Return [X, Y] of the center of cell containing provided text 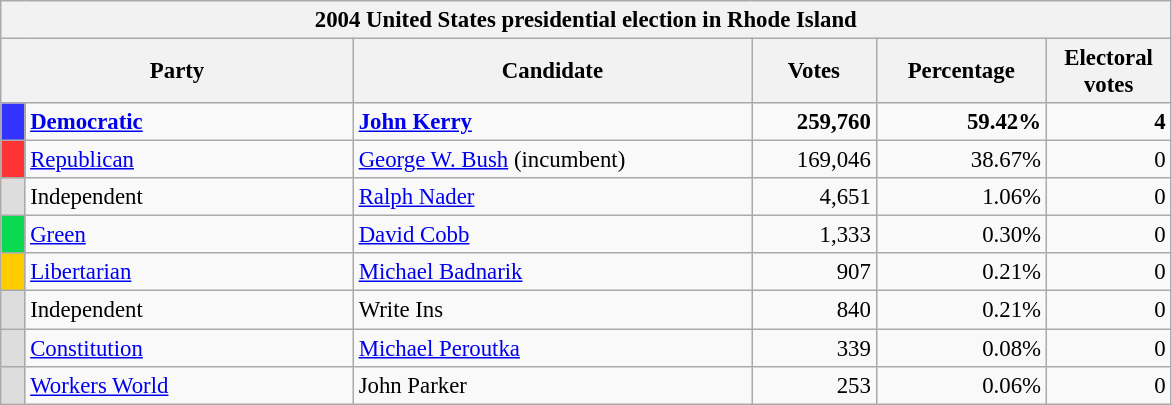
John Parker [552, 385]
John Kerry [552, 122]
George W. Bush (incumbent) [552, 160]
0.08% [961, 348]
840 [814, 310]
Ralph Nader [552, 197]
David Cobb [552, 235]
Candidate [552, 72]
Constitution [189, 348]
59.42% [961, 122]
0.30% [961, 235]
1,333 [814, 235]
253 [814, 385]
Percentage [961, 72]
Republican [189, 160]
907 [814, 273]
Michael Peroutka [552, 348]
Votes [814, 72]
Michael Badnarik [552, 273]
2004 United States presidential election in Rhode Island [586, 20]
Libertarian [189, 273]
Electoral votes [1108, 72]
Democratic [189, 122]
339 [814, 348]
Write Ins [552, 310]
1.06% [961, 197]
38.67% [961, 160]
Workers World [189, 385]
Party [178, 72]
0.06% [961, 385]
Green [189, 235]
259,760 [814, 122]
169,046 [814, 160]
4 [1108, 122]
4,651 [814, 197]
